Scan for the cell matching the given text and deliver its [X, Y] coordinate at center. 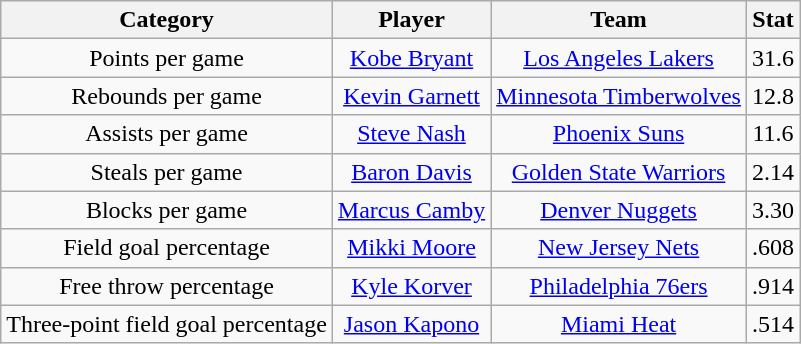
Phoenix Suns [619, 134]
Los Angeles Lakers [619, 58]
Philadelphia 76ers [619, 286]
Free throw percentage [167, 286]
Kobe Bryant [411, 58]
Marcus Camby [411, 210]
31.6 [772, 58]
Jason Kapono [411, 324]
12.8 [772, 96]
.514 [772, 324]
Kyle Korver [411, 286]
2.14 [772, 172]
Steve Nash [411, 134]
Denver Nuggets [619, 210]
Golden State Warriors [619, 172]
Blocks per game [167, 210]
.608 [772, 248]
Baron Davis [411, 172]
Minnesota Timberwolves [619, 96]
Miami Heat [619, 324]
New Jersey Nets [619, 248]
.914 [772, 286]
Rebounds per game [167, 96]
Mikki Moore [411, 248]
3.30 [772, 210]
Stat [772, 20]
Category [167, 20]
Steals per game [167, 172]
Three-point field goal percentage [167, 324]
Points per game [167, 58]
11.6 [772, 134]
Assists per game [167, 134]
Kevin Garnett [411, 96]
Field goal percentage [167, 248]
Team [619, 20]
Player [411, 20]
